Detect which cell encompasses the target text, then output its (x, y) center coordinate. 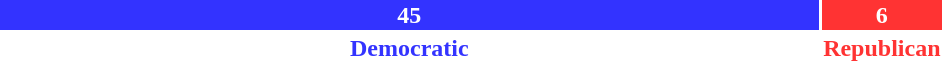
6 (882, 15)
45 (410, 15)
